Provide the (X, Y) coordinate of the cell's center where the given text is located.  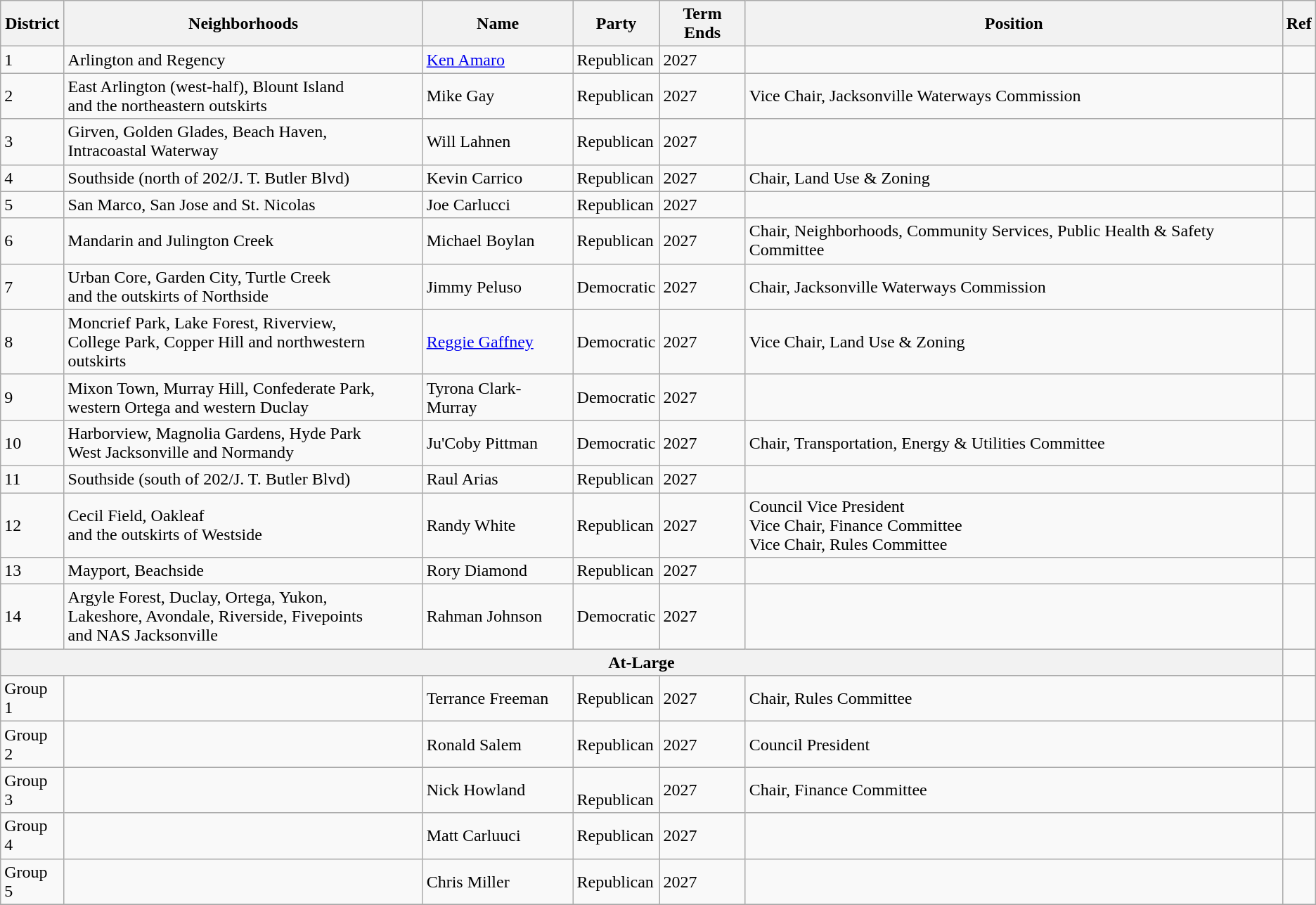
Cecil Field, Oakleafand the outskirts of Westside (243, 525)
Ken Amaro (498, 60)
Position (1014, 24)
Will Lahnen (498, 142)
Ref (1299, 24)
Party (616, 24)
Neighborhoods (243, 24)
Ju'Coby Pittman (498, 443)
Group 5 (32, 882)
Ronald Salem (498, 744)
Girven, Golden Glades, Beach Haven,Intracoastal Waterway (243, 142)
Argyle Forest, Duclay, Ortega, Yukon,Lakeshore, Avondale, Riverside, Fivepointsand NAS Jacksonville (243, 617)
7 (32, 287)
Southside (south of 202/J. T. Butler Blvd) (243, 479)
Joe Carlucci (498, 205)
Raul Arias (498, 479)
Nick Howland (498, 790)
Moncrief Park, Lake Forest, Riverview,College Park, Copper Hill and northwestern outskirts (243, 342)
Mandarin and Julington Creek (243, 240)
Chair, Rules Committee (1014, 699)
Reggie Gaffney (498, 342)
Jimmy Peluso (498, 287)
10 (32, 443)
2 (32, 96)
8 (32, 342)
Matt Carluuci (498, 835)
Council President (1014, 744)
San Marco, San Jose and St. Nicolas (243, 205)
Southside (north of 202/J. T. Butler Blvd) (243, 178)
Tyrona Clark-Murray (498, 397)
9 (32, 397)
District (32, 24)
5 (32, 205)
Chair, Neighborhoods, Community Services, Public Health & Safety Committee (1014, 240)
Mayport, Beachside (243, 571)
Term Ends (702, 24)
Chair, Finance Committee (1014, 790)
6 (32, 240)
Terrance Freeman (498, 699)
Randy White (498, 525)
Chair, Transportation, Energy & Utilities Committee (1014, 443)
Group 1 (32, 699)
Mike Gay (498, 96)
Name (498, 24)
Harborview, Magnolia Gardens, Hyde ParkWest Jacksonville and Normandy (243, 443)
3 (32, 142)
Urban Core, Garden City, Turtle Creekand the outskirts of Northside (243, 287)
Vice Chair, Land Use & Zoning (1014, 342)
13 (32, 571)
Rahman Johnson (498, 617)
Rory Diamond (498, 571)
Vice Chair, Jacksonville Waterways Commission (1014, 96)
Council Vice PresidentVice Chair, Finance CommitteeVice Chair, Rules Committee (1014, 525)
Chair, Jacksonville Waterways Commission (1014, 287)
Arlington and Regency (243, 60)
1 (32, 60)
Chair, Land Use & Zoning (1014, 178)
Mixon Town, Murray Hill, Confederate Park,western Ortega and western Duclay (243, 397)
4 (32, 178)
At-Large (641, 662)
12 (32, 525)
Michael Boylan (498, 240)
11 (32, 479)
Chris Miller (498, 882)
Group 4 (32, 835)
Group 2 (32, 744)
Kevin Carrico (498, 178)
14 (32, 617)
East Arlington (west-half), Blount Islandand the northeastern outskirts (243, 96)
Group 3 (32, 790)
